Provide the (X, Y) coordinate of the cell's center where the given text is located.  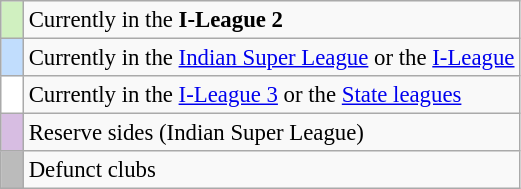
Currently in the I-League 2 (271, 20)
Reserve sides (Indian Super League) (271, 133)
Currently in the Indian Super League or the I-League (271, 58)
Currently in the I-League 3 or the State leagues (271, 95)
Defunct clubs (271, 170)
